Extract the [x, y] coordinate from the center of the cell holding the provided text.  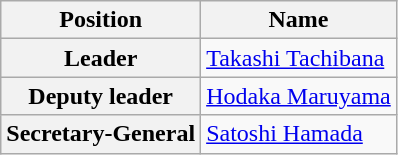
Name [299, 20]
Secretary-General [101, 134]
Hodaka Maruyama [299, 96]
Position [101, 20]
Takashi Tachibana [299, 58]
Satoshi Hamada [299, 134]
Deputy leader [101, 96]
Leader [101, 58]
